Locate the cell with the specified text and output its (X, Y) center coordinate. 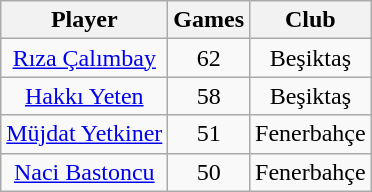
Games (209, 20)
Müjdat Yetkiner (84, 134)
50 (209, 172)
58 (209, 96)
Player (84, 20)
51 (209, 134)
Naci Bastoncu (84, 172)
Club (311, 20)
Rıza Çalımbay (84, 58)
62 (209, 58)
Hakkı Yeten (84, 96)
